Search for the cell housing the specified text and yield its [X, Y] center coordinate. 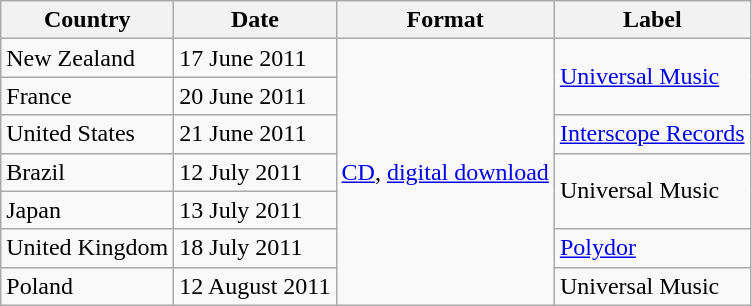
United States [88, 134]
20 June 2011 [255, 96]
12 July 2011 [255, 172]
Label [652, 20]
18 July 2011 [255, 248]
Brazil [88, 172]
CD, digital download [445, 172]
Interscope Records [652, 134]
Country [88, 20]
13 July 2011 [255, 210]
17 June 2011 [255, 58]
Poland [88, 286]
France [88, 96]
Date [255, 20]
Polydor [652, 248]
12 August 2011 [255, 286]
21 June 2011 [255, 134]
Format [445, 20]
Japan [88, 210]
New Zealand [88, 58]
United Kingdom [88, 248]
